Return the [X, Y] coordinate for the center point of the cell that contains the specified text.  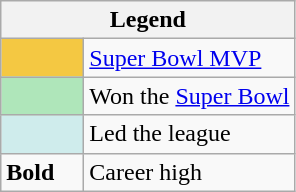
Led the league [190, 134]
Won the Super Bowl [190, 96]
Career high [190, 172]
Bold [42, 172]
Super Bowl MVP [190, 58]
Legend [148, 20]
